Search for the cell housing the specified text and yield its (x, y) center coordinate. 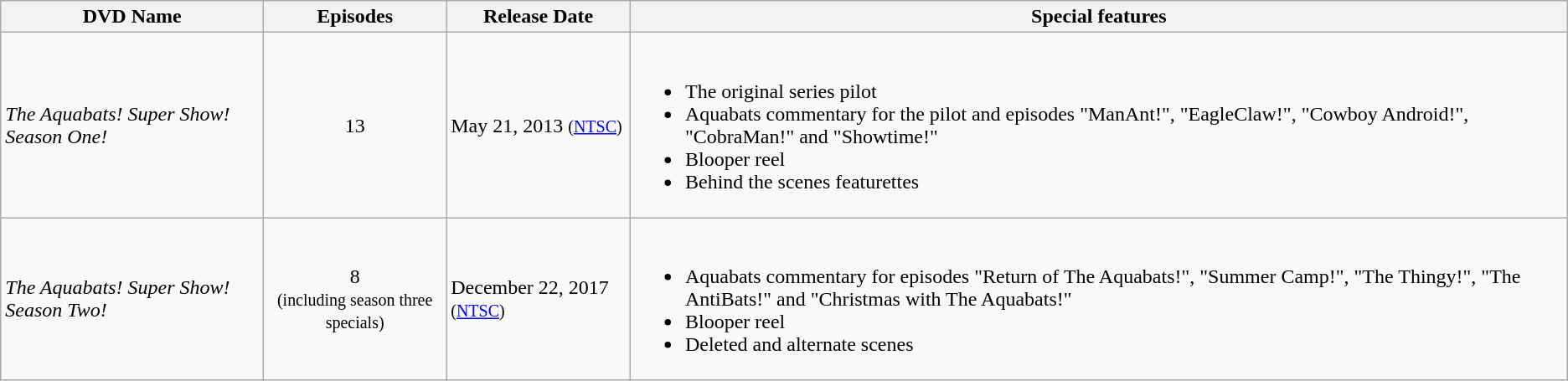
The Aquabats! Super Show! Season One! (132, 126)
The Aquabats! Super Show! Season Two! (132, 299)
13 (355, 126)
8(including season three specials) (355, 299)
Episodes (355, 17)
May 21, 2013 (NTSC) (539, 126)
Release Date (539, 17)
December 22, 2017 (NTSC) (539, 299)
DVD Name (132, 17)
Special features (1099, 17)
